Identify which cell holds the provided text, then report its [X, Y] central coordinate. 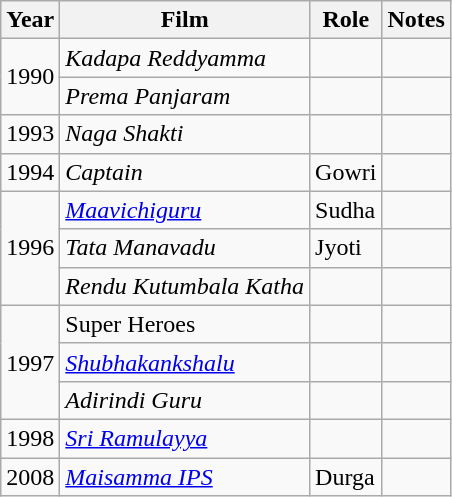
Sudha [346, 210]
Film [185, 20]
Tata Manavadu [185, 248]
Sri Ramulayya [185, 438]
Gowri [346, 172]
Durga [346, 477]
Super Heroes [185, 324]
Captain [185, 172]
Naga Shakti [185, 134]
Year [30, 20]
1993 [30, 134]
1990 [30, 77]
Role [346, 20]
Maisamma IPS [185, 477]
Kadapa Reddyamma [185, 58]
Notes [416, 20]
1998 [30, 438]
1996 [30, 248]
Rendu Kutumbala Katha [185, 286]
1994 [30, 172]
Prema Panjaram [185, 96]
Shubhakankshalu [185, 362]
1997 [30, 362]
Jyoti [346, 248]
2008 [30, 477]
Maavichiguru [185, 210]
Adirindi Guru [185, 400]
